Search for the cell housing the specified text and yield its [X, Y] center coordinate. 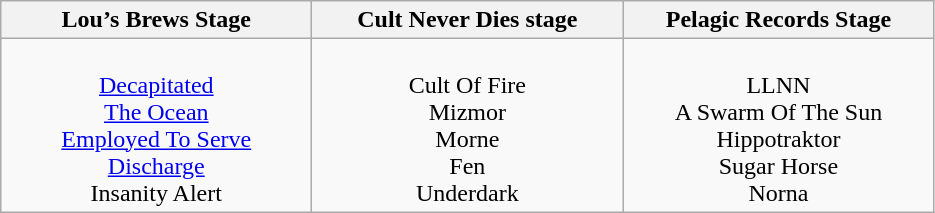
Pelagic Records Stage [778, 20]
Cult Never Dies stage [468, 20]
LLNNA Swarm Of The SunHippotraktorSugar HorseNorna [778, 126]
DecapitatedThe OceanEmployed To ServeDischargeInsanity Alert [156, 126]
Lou’s Brews Stage [156, 20]
Cult Of FireMizmorMorneFenUnderdark [468, 126]
